Search for the cell housing the specified text and yield its [X, Y] center coordinate. 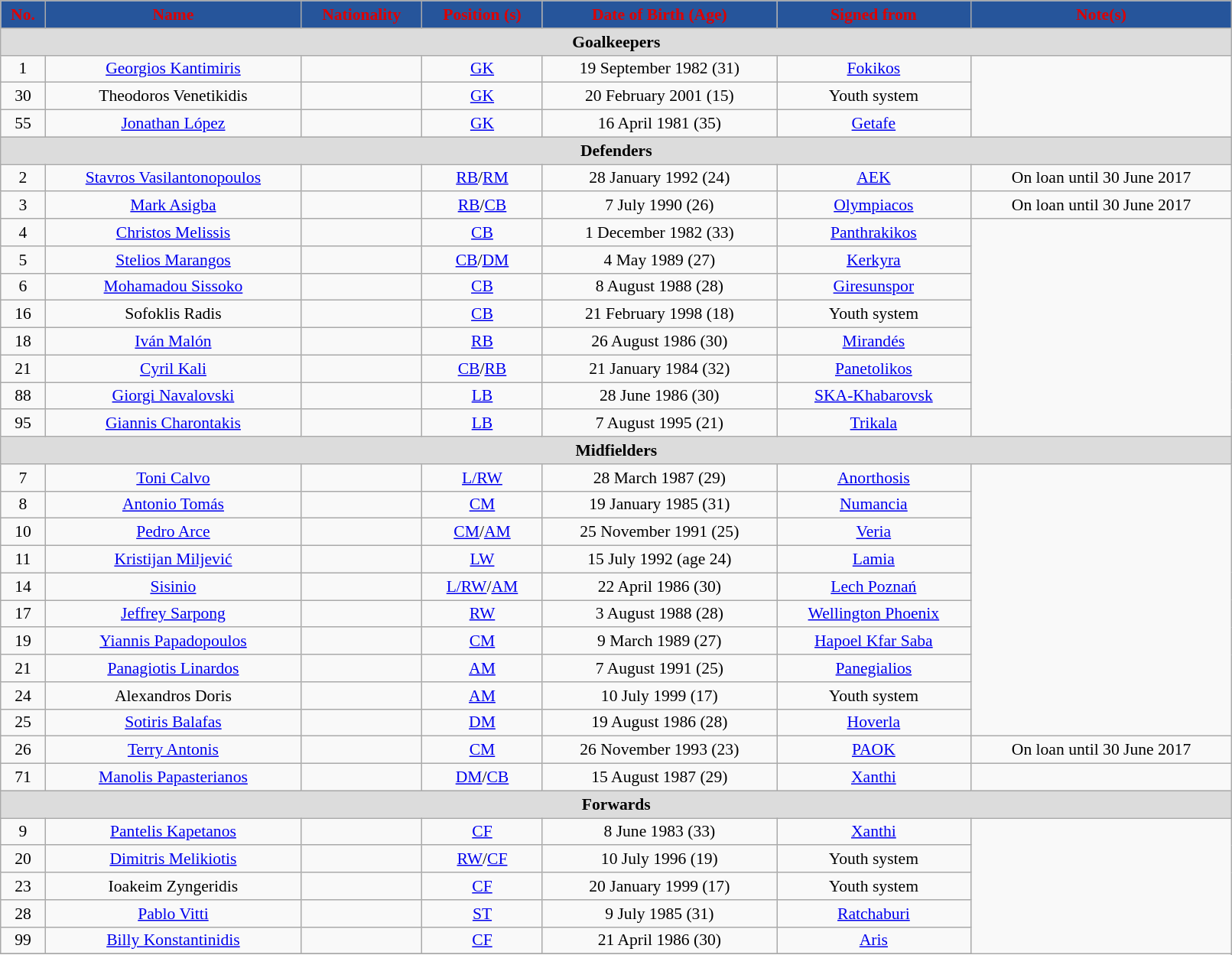
14 [23, 586]
Giannis Charontakis [173, 424]
55 [23, 124]
19 January 1985 (31) [659, 505]
Toni Calvo [173, 478]
16 April 1981 (35) [659, 124]
95 [23, 424]
Midfielders [616, 450]
Wellington Phoenix [874, 614]
Hoverla [874, 723]
No. [23, 15]
Trikala [874, 424]
3 [23, 206]
7 July 1990 (26) [659, 206]
Lech Poznań [874, 586]
Aris [874, 940]
10 July 1996 (19) [659, 859]
Defenders [616, 151]
88 [23, 396]
DM [482, 723]
Kerkyra [874, 260]
Sofoklis Radis [173, 314]
Signed from [874, 15]
RW/CF [482, 859]
20 January 1999 (17) [659, 886]
L/RW [482, 478]
Lamia [874, 560]
10 July 1999 (17) [659, 696]
Sotiris Balafas [173, 723]
PAOK [874, 750]
6 [23, 287]
28 June 1986 (30) [659, 396]
Pedro Arce [173, 532]
26 [23, 750]
DM/CB [482, 778]
26 August 1986 (30) [659, 342]
Pantelis Kapetanos [173, 832]
1 [23, 69]
Mirandés [874, 342]
Antonio Tomás [173, 505]
Manolis Papasterianos [173, 778]
CM/AM [482, 532]
Theodoros Venetikidis [173, 96]
7 August 1991 (25) [659, 668]
19 September 1982 (31) [659, 69]
CB/DM [482, 260]
15 July 1992 (age 24) [659, 560]
Yiannis Papadopoulos [173, 642]
4 May 1989 (27) [659, 260]
17 [23, 614]
21 January 1984 (32) [659, 369]
RB [482, 342]
Mohamadou Sissoko [173, 287]
AEK [874, 178]
Hapoel Kfar Saba [874, 642]
Giorgi Navalovski [173, 396]
8 August 1988 (28) [659, 287]
Terry Antonis [173, 750]
ST [482, 914]
CB/RB [482, 369]
Ratchaburi [874, 914]
24 [23, 696]
9 July 1985 (31) [659, 914]
8 [23, 505]
Date of Birth (Age) [659, 15]
26 November 1993 (23) [659, 750]
RW [482, 614]
16 [23, 314]
19 August 1986 (28) [659, 723]
Panegialios [874, 668]
19 [23, 642]
Mark Asigba [173, 206]
71 [23, 778]
Note(s) [1101, 15]
25 [23, 723]
Anorthosis [874, 478]
Pablo Vitti [173, 914]
Position (s) [482, 15]
Ioakeim Zyngeridis [173, 886]
Jeffrey Sarpong [173, 614]
Fokikos [874, 69]
Panetolikos [874, 369]
25 November 1991 (25) [659, 532]
RB/RM [482, 178]
28 [23, 914]
Jonathan López [173, 124]
7 August 1995 (21) [659, 424]
Nationality [362, 15]
Giresunspor [874, 287]
5 [23, 260]
LW [482, 560]
2 [23, 178]
Iván Malón [173, 342]
9 March 1989 (27) [659, 642]
1 December 1982 (33) [659, 232]
L/RW/AM [482, 586]
10 [23, 532]
Christos Melissis [173, 232]
8 June 1983 (33) [659, 832]
30 [23, 96]
22 April 1986 (30) [659, 586]
28 January 1992 (24) [659, 178]
11 [23, 560]
Olympiacos [874, 206]
Georgios Kantimiris [173, 69]
Stavros Vasilantonopoulos [173, 178]
Billy Konstantinidis [173, 940]
99 [23, 940]
9 [23, 832]
20 February 2001 (15) [659, 96]
18 [23, 342]
21 February 1998 (18) [659, 314]
20 [23, 859]
Panagiotis Linardos [173, 668]
3 August 1988 (28) [659, 614]
Sisinio [173, 586]
28 March 1987 (29) [659, 478]
Goalkeepers [616, 42]
Stelios Marangos [173, 260]
Dimitris Melikiotis [173, 859]
Name [173, 15]
21 April 1986 (30) [659, 940]
Panthrakikos [874, 232]
23 [23, 886]
RB/CB [482, 206]
SKA-Khabarovsk [874, 396]
4 [23, 232]
Cyril Kali [173, 369]
15 August 1987 (29) [659, 778]
Numancia [874, 505]
Kristijan Miljević [173, 560]
Forwards [616, 804]
Getafe [874, 124]
Alexandros Doris [173, 696]
7 [23, 478]
Veria [874, 532]
